Output the [x, y] coordinate of the center of the cell containing the given text.  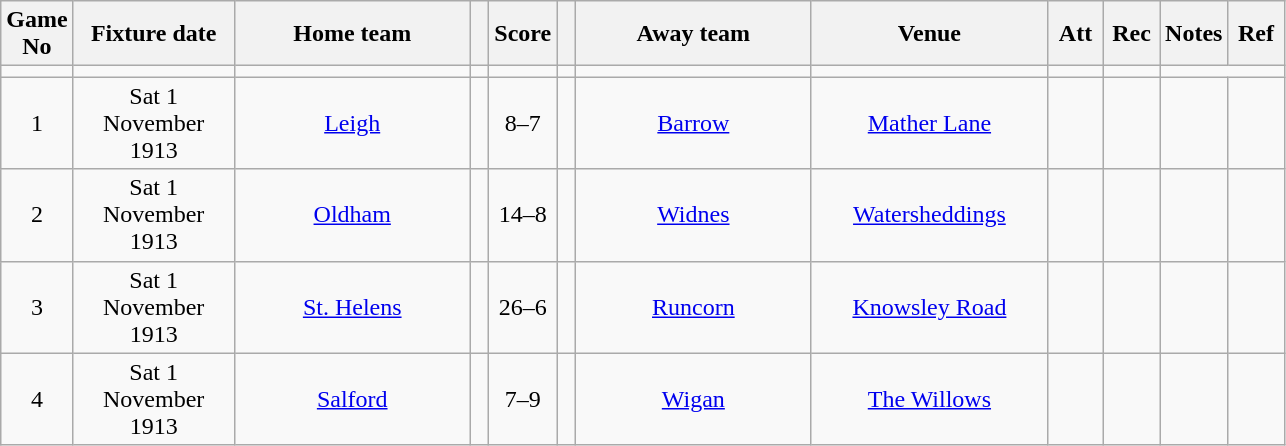
Rec [1132, 34]
Ref [1256, 34]
4 [37, 399]
Home team [352, 34]
26–6 [523, 307]
8–7 [523, 123]
Knowsley Road [929, 307]
7–9 [523, 399]
Fixture date [154, 34]
2 [37, 215]
Runcorn [693, 307]
The Willows [929, 399]
Away team [693, 34]
1 [37, 123]
Att [1075, 34]
Oldham [352, 215]
Wigan [693, 399]
Game No [37, 34]
Barrow [693, 123]
Watersheddings [929, 215]
14–8 [523, 215]
Mather Lane [929, 123]
Score [523, 34]
Salford [352, 399]
Venue [929, 34]
3 [37, 307]
Leigh [352, 123]
Notes [1194, 34]
Widnes [693, 215]
St. Helens [352, 307]
